Extract the (X, Y) coordinate from the center of the cell holding the provided text.  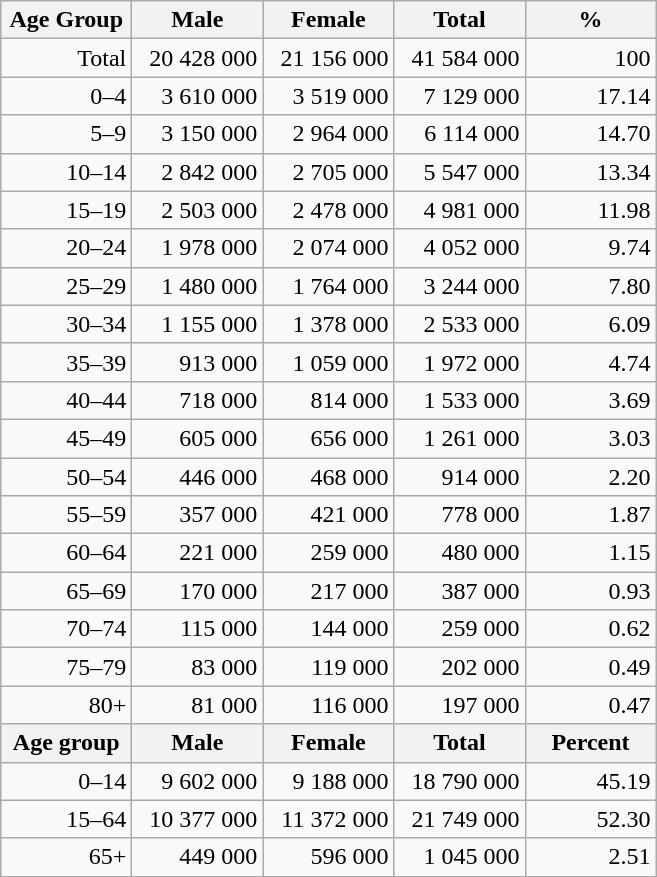
1 972 000 (460, 362)
6 114 000 (460, 134)
15–64 (66, 819)
1.87 (590, 515)
914 000 (460, 477)
119 000 (328, 667)
65+ (66, 857)
41 584 000 (460, 58)
Percent (590, 743)
718 000 (198, 400)
778 000 (460, 515)
21 156 000 (328, 58)
2.20 (590, 477)
605 000 (198, 438)
2 705 000 (328, 172)
5–9 (66, 134)
1 978 000 (198, 248)
2 842 000 (198, 172)
17.14 (590, 96)
3 244 000 (460, 286)
81 000 (198, 705)
21 749 000 (460, 819)
913 000 (198, 362)
0.93 (590, 591)
25–29 (66, 286)
116 000 (328, 705)
446 000 (198, 477)
656 000 (328, 438)
% (590, 20)
221 000 (198, 553)
70–74 (66, 629)
9 188 000 (328, 781)
10 377 000 (198, 819)
60–64 (66, 553)
1.15 (590, 553)
480 000 (460, 553)
4 052 000 (460, 248)
40–44 (66, 400)
100 (590, 58)
20–24 (66, 248)
11.98 (590, 210)
814 000 (328, 400)
2 964 000 (328, 134)
1 533 000 (460, 400)
421 000 (328, 515)
55–59 (66, 515)
0.62 (590, 629)
115 000 (198, 629)
30–34 (66, 324)
468 000 (328, 477)
1 480 000 (198, 286)
449 000 (198, 857)
15–19 (66, 210)
1 764 000 (328, 286)
2 533 000 (460, 324)
3.03 (590, 438)
2.51 (590, 857)
1 261 000 (460, 438)
3 150 000 (198, 134)
1 059 000 (328, 362)
170 000 (198, 591)
9.74 (590, 248)
45.19 (590, 781)
7 129 000 (460, 96)
4.74 (590, 362)
35–39 (66, 362)
2 074 000 (328, 248)
75–79 (66, 667)
202 000 (460, 667)
144 000 (328, 629)
11 372 000 (328, 819)
20 428 000 (198, 58)
83 000 (198, 667)
2 503 000 (198, 210)
0.47 (590, 705)
52.30 (590, 819)
4 981 000 (460, 210)
3.69 (590, 400)
387 000 (460, 591)
18 790 000 (460, 781)
357 000 (198, 515)
1 155 000 (198, 324)
65–69 (66, 591)
596 000 (328, 857)
9 602 000 (198, 781)
217 000 (328, 591)
3 519 000 (328, 96)
0.49 (590, 667)
Age Group (66, 20)
Age group (66, 743)
2 478 000 (328, 210)
0–14 (66, 781)
50–54 (66, 477)
1 045 000 (460, 857)
197 000 (460, 705)
14.70 (590, 134)
0–4 (66, 96)
3 610 000 (198, 96)
13.34 (590, 172)
5 547 000 (460, 172)
7.80 (590, 286)
80+ (66, 705)
6.09 (590, 324)
10–14 (66, 172)
45–49 (66, 438)
1 378 000 (328, 324)
